Pinpoint the cell where the given text exists, returning its (x, y) midpoint coordinate. 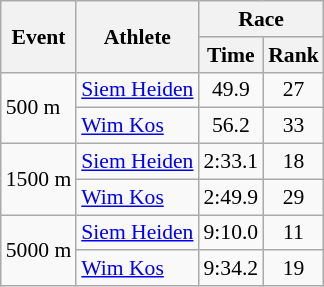
56.2 (230, 126)
49.9 (230, 90)
27 (294, 90)
29 (294, 197)
500 m (38, 108)
Athlete (137, 36)
2:33.1 (230, 162)
33 (294, 126)
2:49.9 (230, 197)
Rank (294, 55)
Time (230, 55)
19 (294, 269)
Race (260, 19)
1500 m (38, 180)
9:10.0 (230, 233)
9:34.2 (230, 269)
11 (294, 233)
18 (294, 162)
5000 m (38, 250)
Event (38, 36)
